Return the [x, y] coordinate for the center point of the cell that contains the specified text.  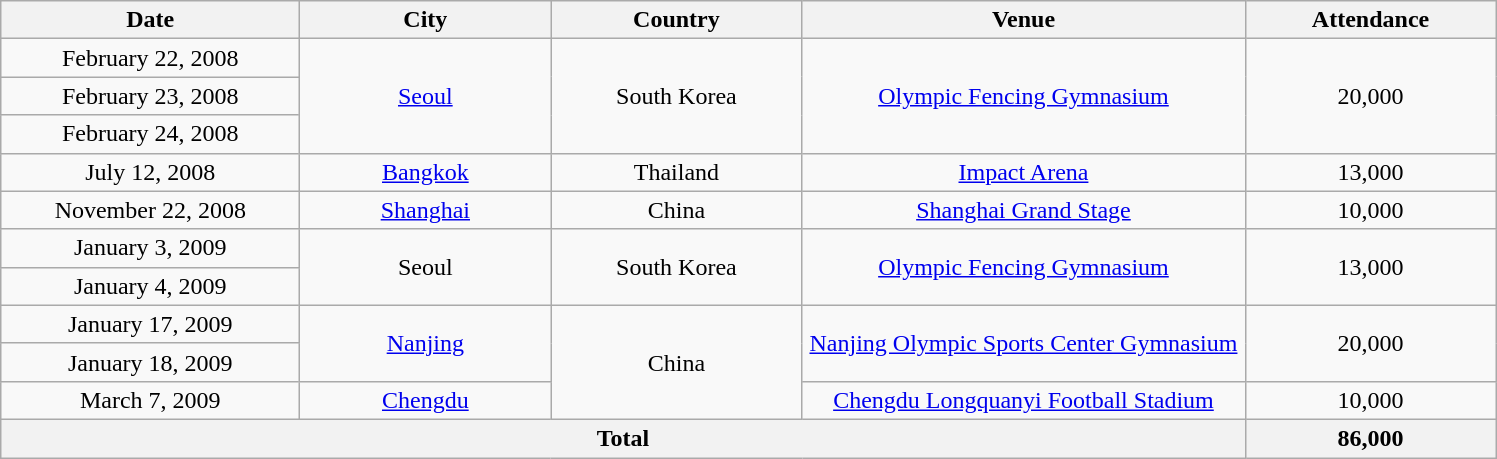
Shanghai [426, 210]
March 7, 2009 [150, 400]
January 17, 2009 [150, 324]
Attendance [1370, 20]
Date [150, 20]
Shanghai Grand Stage [1024, 210]
Thailand [676, 172]
Country [676, 20]
86,000 [1370, 438]
Nanjing [426, 343]
Chengdu Longquanyi Football Stadium [1024, 400]
February 23, 2008 [150, 96]
January 18, 2009 [150, 362]
February 22, 2008 [150, 58]
Bangkok [426, 172]
Impact Arena [1024, 172]
January 3, 2009 [150, 248]
July 12, 2008 [150, 172]
Nanjing Olympic Sports Center Gymnasium [1024, 343]
Venue [1024, 20]
City [426, 20]
January 4, 2009 [150, 286]
November 22, 2008 [150, 210]
February 24, 2008 [150, 134]
Total [623, 438]
Chengdu [426, 400]
